Return (X, Y) of the center of cell containing provided text 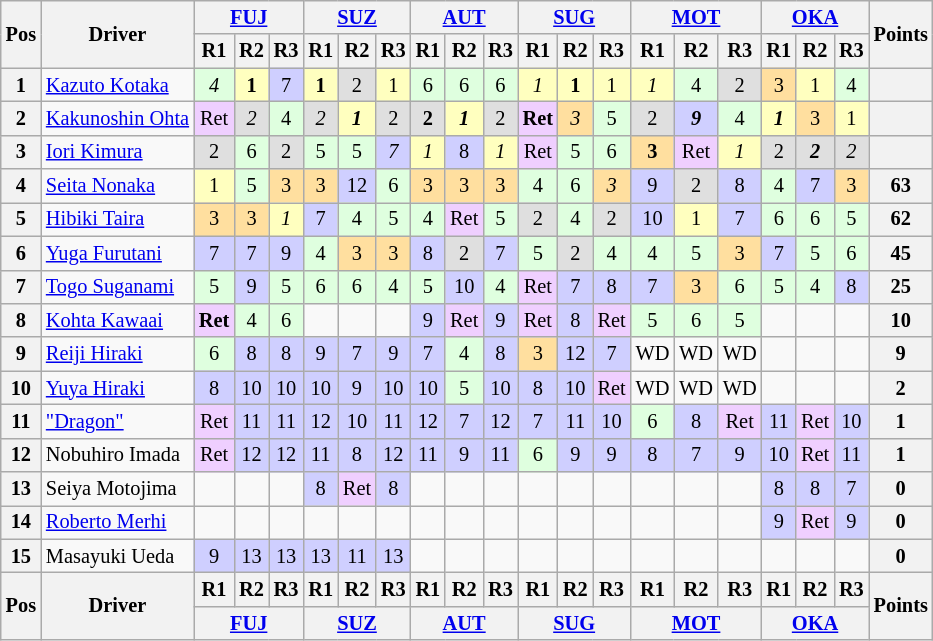
45 (901, 253)
63 (901, 186)
Kazuto Kotaka (118, 85)
Nobuhiro Imada (118, 455)
62 (901, 219)
Yuya Hiraki (118, 388)
Roberto Merhi (118, 522)
Seita Nonaka (118, 186)
Togo Suganami (118, 287)
Kohta Kawaai (118, 320)
"Dragon" (118, 421)
25 (901, 287)
Seiya Motojima (118, 489)
14 (21, 522)
Yuga Furutani (118, 253)
15 (21, 556)
Hibiki Taira (118, 219)
Iori Kimura (118, 152)
Masayuki Ueda (118, 556)
Reiji Hiraki (118, 354)
Kakunoshin Ohta (118, 118)
